For the text-containing cell, return its midpoint in [x, y] coordinate format. 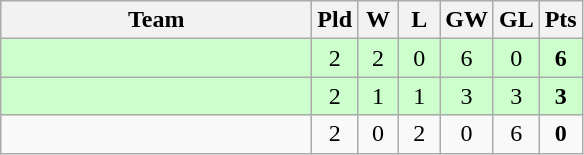
L [420, 20]
Team [156, 20]
W [378, 20]
GL [516, 20]
Pts [560, 20]
Pld [335, 20]
GW [467, 20]
